Return (X, Y) of the center of cell containing provided text 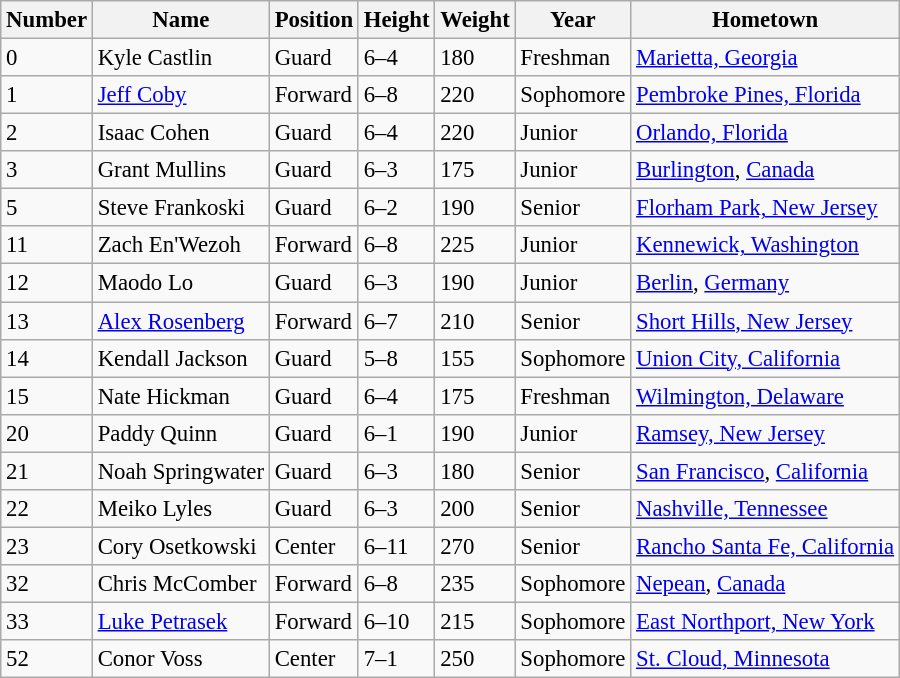
23 (47, 546)
Rancho Santa Fe, California (766, 546)
Ramsey, New Jersey (766, 433)
14 (47, 358)
215 (475, 621)
East Northport, New York (766, 621)
5–8 (396, 358)
155 (475, 358)
Hometown (766, 20)
12 (47, 283)
Year (573, 20)
6–11 (396, 546)
6–10 (396, 621)
6–7 (396, 321)
Burlington, Canada (766, 170)
210 (475, 321)
33 (47, 621)
200 (475, 509)
Luke Petrasek (180, 621)
3 (47, 170)
Meiko Lyles (180, 509)
11 (47, 245)
Position (314, 20)
Florham Park, New Jersey (766, 208)
Wilmington, Delaware (766, 396)
Kennewick, Washington (766, 245)
22 (47, 509)
Orlando, Florida (766, 133)
7–1 (396, 659)
6–1 (396, 433)
1 (47, 95)
Alex Rosenberg (180, 321)
Maodo Lo (180, 283)
235 (475, 584)
Kendall Jackson (180, 358)
13 (47, 321)
Nepean, Canada (766, 584)
Nashville, Tennessee (766, 509)
2 (47, 133)
Height (396, 20)
Pembroke Pines, Florida (766, 95)
0 (47, 58)
Jeff Coby (180, 95)
Marietta, Georgia (766, 58)
Berlin, Germany (766, 283)
20 (47, 433)
225 (475, 245)
Chris McComber (180, 584)
Isaac Cohen (180, 133)
St. Cloud, Minnesota (766, 659)
6–2 (396, 208)
Kyle Castlin (180, 58)
Grant Mullins (180, 170)
Paddy Quinn (180, 433)
21 (47, 471)
Short Hills, New Jersey (766, 321)
250 (475, 659)
270 (475, 546)
Number (47, 20)
15 (47, 396)
Zach En'Wezoh (180, 245)
Steve Frankoski (180, 208)
San Francisco, California (766, 471)
52 (47, 659)
Name (180, 20)
Weight (475, 20)
5 (47, 208)
Conor Voss (180, 659)
Nate Hickman (180, 396)
Union City, California (766, 358)
32 (47, 584)
Noah Springwater (180, 471)
Cory Osetkowski (180, 546)
